Scan for the cell matching the given text and deliver its (x, y) coordinate at center. 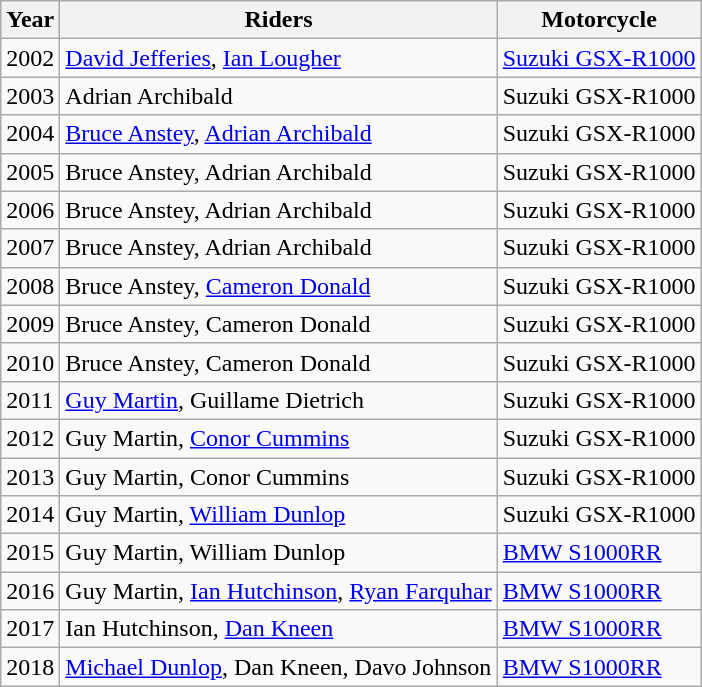
Motorcycle (599, 20)
2012 (30, 438)
2007 (30, 248)
2002 (30, 58)
2010 (30, 362)
2011 (30, 400)
Adrian Archibald (278, 96)
2009 (30, 324)
Ian Hutchinson, Dan Kneen (278, 629)
2014 (30, 515)
2017 (30, 629)
Year (30, 20)
2005 (30, 172)
Riders (278, 20)
2015 (30, 553)
Guy Martin, Ian Hutchinson, Ryan Farquhar (278, 591)
Guy Martin, Guillame Dietrich (278, 400)
2006 (30, 210)
2003 (30, 96)
2016 (30, 591)
David Jefferies, Ian Lougher (278, 58)
Michael Dunlop, Dan Kneen, Davo Johnson (278, 667)
2008 (30, 286)
2004 (30, 134)
2013 (30, 477)
2018 (30, 667)
